Capture the cell that displays the provided text and extract its (X, Y) central coordinate. 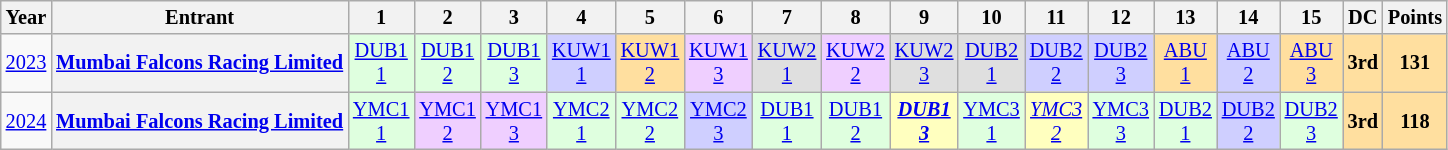
10 (991, 17)
5 (650, 17)
1 (381, 17)
13 (1186, 17)
KUW22 (856, 63)
118 (1415, 121)
KUW21 (788, 63)
14 (1248, 17)
KUW12 (650, 63)
8 (856, 17)
YMC21 (582, 121)
2024 (26, 121)
4 (582, 17)
12 (1121, 17)
131 (1415, 63)
ABU1 (1186, 63)
KUW13 (718, 63)
YMC33 (1121, 121)
YMC11 (381, 121)
11 (1056, 17)
7 (788, 17)
2 (447, 17)
Entrant (200, 17)
ABU2 (1248, 63)
Points (1415, 17)
ABU3 (1312, 63)
KUW23 (924, 63)
YMC22 (650, 121)
15 (1312, 17)
KUW11 (582, 63)
6 (718, 17)
YMC13 (514, 121)
9 (924, 17)
2023 (26, 63)
Year (26, 17)
DC (1363, 17)
YMC23 (718, 121)
YMC12 (447, 121)
3 (514, 17)
YMC32 (1056, 121)
YMC31 (991, 121)
